Detect which cell encompasses the target text, then output its (x, y) center coordinate. 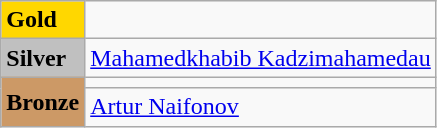
Gold (43, 20)
Artur Naifonov (261, 107)
Silver (43, 58)
Bronze (43, 102)
Mahamedkhabib Kadzimahamedau (261, 58)
